Detect which cell encompasses the target text, then output its [x, y] center coordinate. 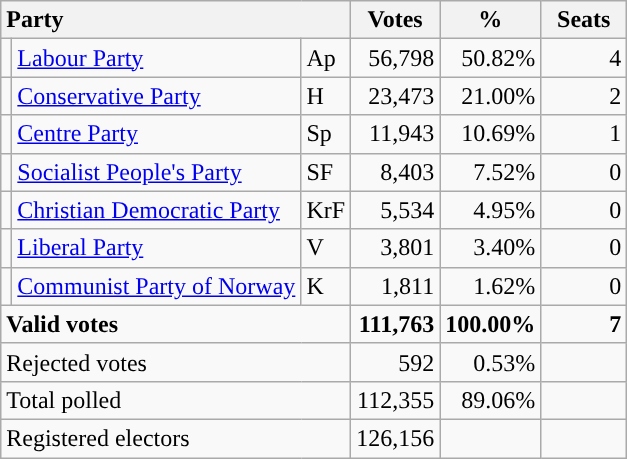
1.62% [490, 286]
11,943 [396, 134]
50.82% [490, 58]
10.69% [490, 134]
2 [584, 96]
Party [176, 20]
5,534 [396, 210]
Conservative Party [156, 96]
1,811 [396, 286]
592 [396, 362]
Total polled [176, 400]
4 [584, 58]
8,403 [396, 172]
Labour Party [156, 58]
7.52% [490, 172]
SF [326, 172]
126,156 [396, 438]
Christian Democratic Party [156, 210]
21.00% [490, 96]
0.53% [490, 362]
V [326, 248]
Votes [396, 20]
89.06% [490, 400]
Liberal Party [156, 248]
3.40% [490, 248]
56,798 [396, 58]
Seats [584, 20]
112,355 [396, 400]
4.95% [490, 210]
Centre Party [156, 134]
Sp [326, 134]
K [326, 286]
111,763 [396, 324]
1 [584, 134]
Socialist People's Party [156, 172]
Ap [326, 58]
H [326, 96]
Communist Party of Norway [156, 286]
23,473 [396, 96]
3,801 [396, 248]
Rejected votes [176, 362]
% [490, 20]
Registered electors [176, 438]
Valid votes [176, 324]
100.00% [490, 324]
7 [584, 324]
KrF [326, 210]
